Search for the cell housing the specified text and yield its (X, Y) center coordinate. 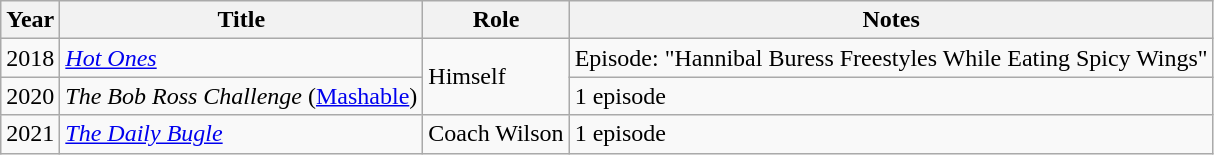
Title (242, 20)
The Daily Bugle (242, 134)
2020 (30, 96)
Role (496, 20)
Episode: "Hannibal Buress Freestyles While Eating Spicy Wings" (891, 58)
The Bob Ross Challenge (Mashable) (242, 96)
Hot Ones (242, 58)
Notes (891, 20)
Himself (496, 77)
2018 (30, 58)
2021 (30, 134)
Coach Wilson (496, 134)
Year (30, 20)
